Search for the cell housing the specified text and yield its (X, Y) center coordinate. 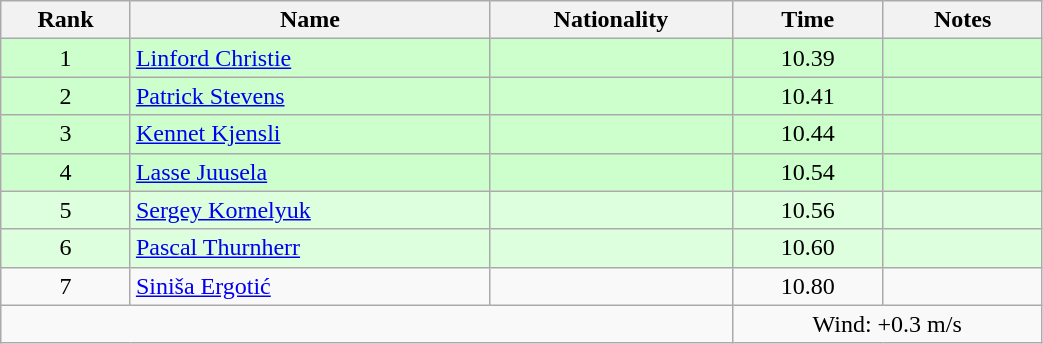
Notes (962, 20)
10.39 (808, 58)
7 (66, 286)
4 (66, 172)
1 (66, 58)
Nationality (610, 20)
10.60 (808, 248)
Rank (66, 20)
10.41 (808, 96)
Sergey Kornelyuk (310, 210)
10.56 (808, 210)
Patrick Stevens (310, 96)
Pascal Thurnherr (310, 248)
10.54 (808, 172)
5 (66, 210)
Wind: +0.3 m/s (887, 324)
Siniša Ergotić (310, 286)
3 (66, 134)
Time (808, 20)
Kennet Kjensli (310, 134)
Name (310, 20)
2 (66, 96)
Lasse Juusela (310, 172)
Linford Christie (310, 58)
10.80 (808, 286)
10.44 (808, 134)
6 (66, 248)
